Detect which cell encompasses the target text, then output its (x, y) center coordinate. 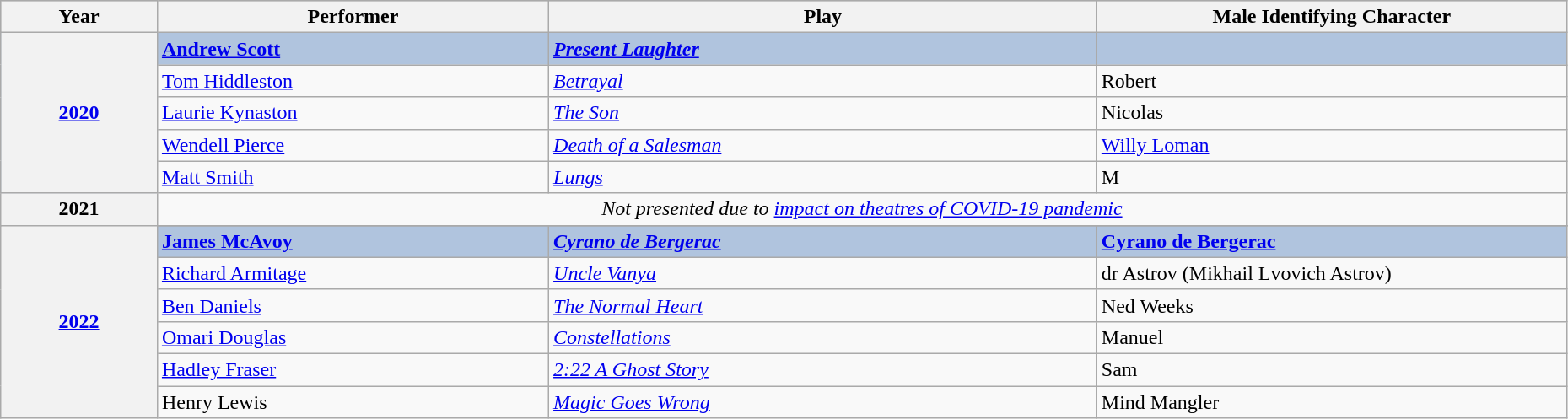
Henry Lewis (353, 402)
Death of a Salesman (823, 145)
2022 (79, 321)
2020 (79, 113)
The Son (823, 113)
Ned Weeks (1331, 305)
2021 (79, 209)
Year (79, 17)
M (1331, 177)
Wendell Pierce (353, 145)
Willy Loman (1331, 145)
Andrew Scott (353, 49)
Nicolas (1331, 113)
Play (823, 17)
Male Identifying Character (1331, 17)
2:22 A Ghost Story (823, 369)
Mind Mangler (1331, 402)
Matt Smith (353, 177)
Uncle Vanya (823, 273)
Robert (1331, 81)
James McAvoy (353, 241)
Laurie Kynaston (353, 113)
Constellations (823, 337)
Hadley Fraser (353, 369)
Omari Douglas (353, 337)
Richard Armitage (353, 273)
Ben Daniels (353, 305)
Manuel (1331, 337)
Magic Goes Wrong (823, 402)
Lungs (823, 177)
Tom Hiddleston (353, 81)
Not presented due to impact on theatres of COVID-19 pandemic (862, 209)
Performer (353, 17)
dr Astrov (Mikhail Lvovich Astrov) (1331, 273)
Sam (1331, 369)
The Normal Heart (823, 305)
Present Laughter (823, 49)
Betrayal (823, 81)
